From the cell containing the given text, extract its center point as [X, Y] coordinate. 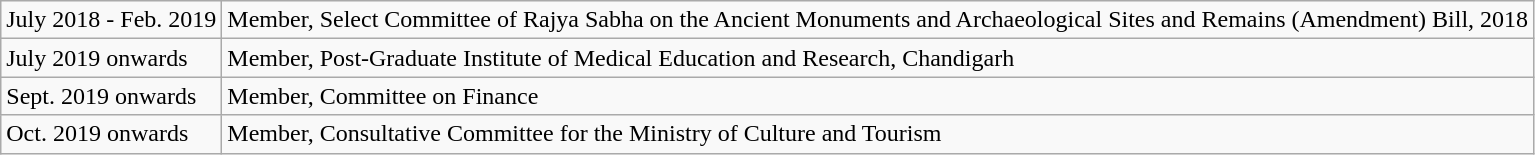
Member, Consultative Committee for the Ministry of Culture and Tourism [878, 134]
Member, Committee on Finance [878, 96]
Member, Post-Graduate Institute of Medical Education and Research, Chandigarh [878, 58]
Member, Select Committee of Rajya Sabha on the Ancient Monuments and Archaeological Sites and Remains (Amendment) Bill, 2018 [878, 20]
July 2019 onwards [112, 58]
Oct. 2019 onwards [112, 134]
July 2018 - Feb. 2019 [112, 20]
Sept. 2019 onwards [112, 96]
